Return [x, y] of the center of cell containing provided text 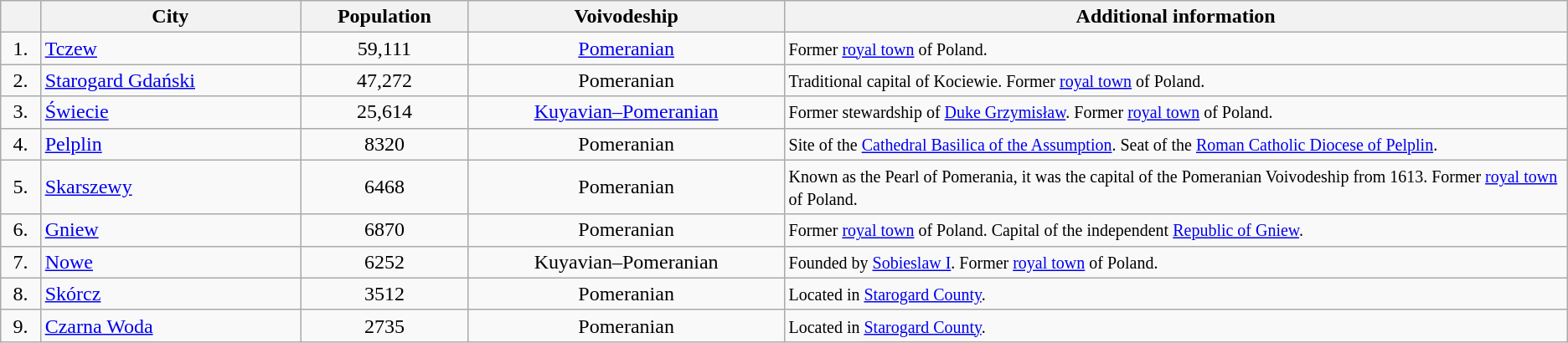
8320 [385, 144]
Skarszewy [170, 187]
Additional information [1176, 17]
8. [20, 294]
6870 [385, 230]
1. [20, 49]
5. [20, 187]
Skórcz [170, 294]
Known as the Pearl of Pomerania, it was the capital of the Pomeranian Voivodeship from 1613. Former royal town of Poland. [1176, 187]
Traditional capital of Kociewie. Former royal town of Poland. [1176, 80]
4. [20, 144]
Starogard Gdański [170, 80]
2735 [385, 325]
Population [385, 17]
Former royal town of Poland. Capital of the independent Republic of Gniew. [1176, 230]
25,614 [385, 112]
Gniew [170, 230]
3512 [385, 294]
7. [20, 262]
3. [20, 112]
Voivodeship [627, 17]
Czarna Woda [170, 325]
Świecie [170, 112]
Site of the Cathedral Basilica of the Assumption. Seat of the Roman Catholic Diocese of Pelplin. [1176, 144]
6. [20, 230]
47,272 [385, 80]
2. [20, 80]
Former royal town of Poland. [1176, 49]
6468 [385, 187]
City [170, 17]
59,111 [385, 49]
6252 [385, 262]
Tczew [170, 49]
Pelplin [170, 144]
Founded by Sobieslaw I. Former royal town of Poland. [1176, 262]
Former stewardship of Duke Grzymisław. Former royal town of Poland. [1176, 112]
9. [20, 325]
Nowe [170, 262]
